For the text-containing cell, return its midpoint in [X, Y] coordinate format. 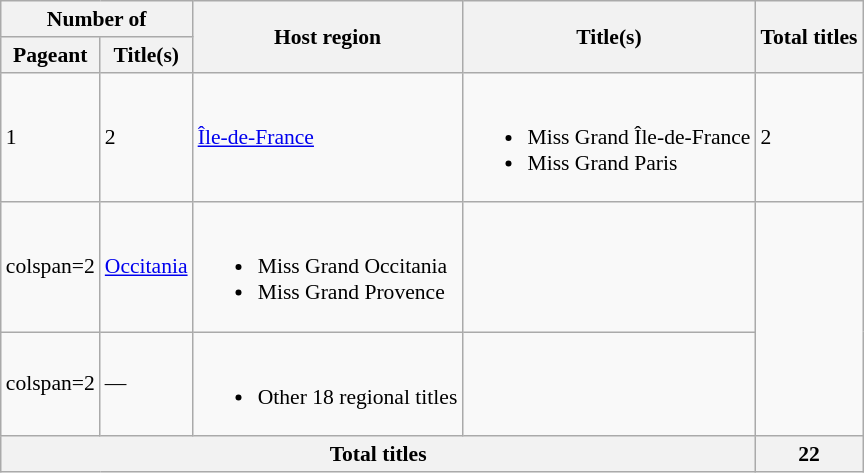
1 [50, 137]
Miss Grand Île-de-FranceMiss Grand Paris [608, 137]
Host region [328, 36]
Occitania [146, 267]
Other 18 regional titles [328, 384]
Number of [97, 19]
Miss Grand OccitaniaMiss Grand Provence [328, 267]
Île-de-France [328, 137]
— [146, 384]
22 [810, 454]
Pageant [50, 55]
